Determine the (X, Y) coordinate at the center of the cell enclosing the given text.  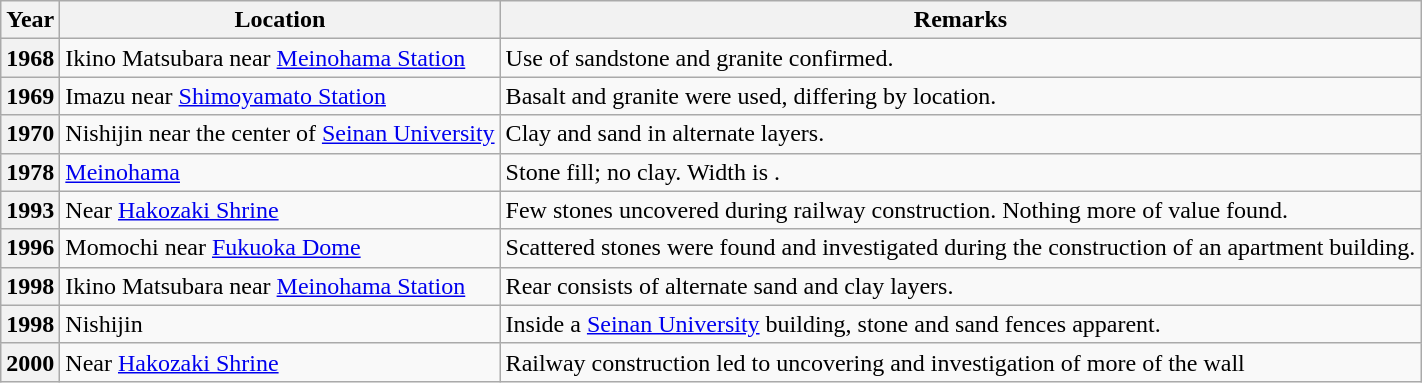
1969 (30, 96)
1993 (30, 210)
Remarks (960, 20)
1970 (30, 134)
Stone fill; no clay. Width is . (960, 172)
Inside a Seinan University building, stone and sand fences apparent. (960, 324)
Year (30, 20)
Location (280, 20)
Imazu near Shimoyamato Station (280, 96)
Railway construction led to uncovering and investigation of more of the wall (960, 362)
Few stones uncovered during railway construction. Nothing more of value found. (960, 210)
Scattered stones were found and investigated during the construction of an apartment building. (960, 248)
Rear consists of alternate sand and clay layers. (960, 286)
Nishijin near the center of Seinan University (280, 134)
Momochi near Fukuoka Dome (280, 248)
2000 (30, 362)
1978 (30, 172)
1968 (30, 58)
Use of sandstone and granite confirmed. (960, 58)
Basalt and granite were used, differing by location. (960, 96)
Meinohama (280, 172)
Nishijin (280, 324)
1996 (30, 248)
Clay and sand in alternate layers. (960, 134)
